For the text-containing cell, return its midpoint in [x, y] coordinate format. 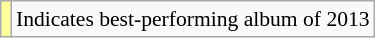
Indicates best-performing album of 2013 [193, 19]
